Provide the [x, y] coordinate of the cell's center where the given text is located.  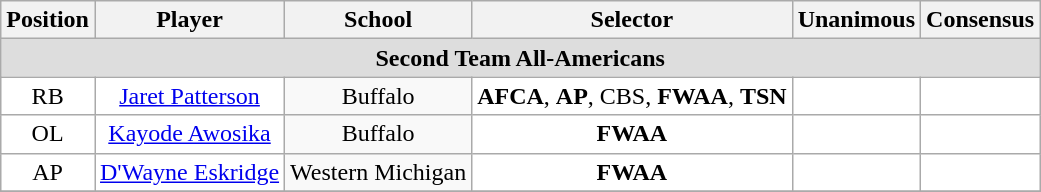
Unanimous [856, 20]
Western Michigan [378, 172]
D'Wayne Eskridge [189, 172]
Consensus [980, 20]
AFCA, AP, CBS, FWAA, TSN [632, 96]
OL [48, 134]
Player [189, 20]
Second Team All-Americans [520, 58]
Kayode Awosika [189, 134]
RB [48, 96]
Selector [632, 20]
AP [48, 172]
Jaret Patterson [189, 96]
School [378, 20]
Position [48, 20]
